Scan for the cell matching the given text and deliver its [x, y] coordinate at center. 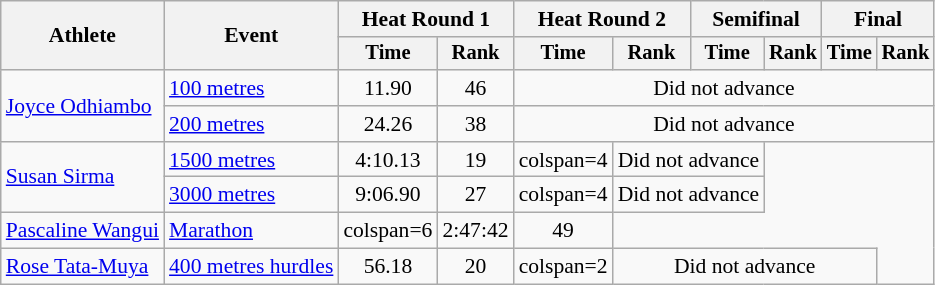
Susan Sirma [82, 178]
400 metres hurdles [251, 267]
1500 metres [251, 160]
27 [475, 195]
9:06.90 [388, 195]
Joyce Odhiambo [82, 106]
Pascaline Wangui [82, 231]
100 metres [251, 88]
49 [564, 231]
38 [475, 124]
20 [475, 267]
3000 metres [251, 195]
200 metres [251, 124]
Event [251, 36]
Heat Round 2 [602, 19]
56.18 [388, 267]
19 [475, 160]
Marathon [251, 231]
colspan=2 [564, 267]
Final [878, 19]
46 [475, 88]
11.90 [388, 88]
2:47:42 [475, 231]
Heat Round 1 [426, 19]
colspan=6 [388, 231]
Semifinal [756, 19]
24.26 [388, 124]
Rose Tata-Muya [82, 267]
Athlete [82, 36]
4:10.13 [388, 160]
